Identify which cell holds the provided text, then report its (x, y) central coordinate. 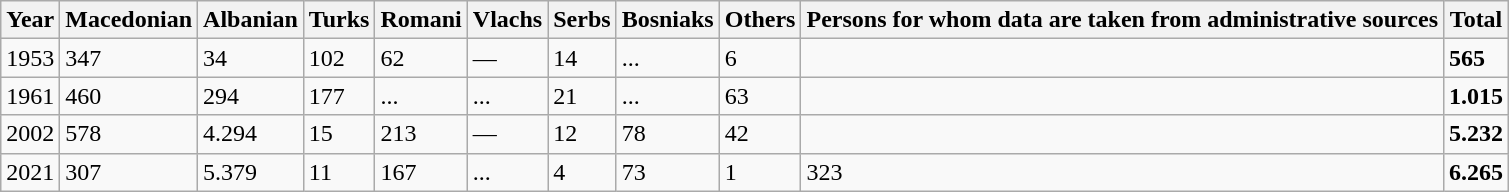
Others (760, 20)
578 (129, 134)
4 (582, 172)
1 (760, 172)
323 (1122, 172)
Serbs (582, 20)
Persons for whom data are taken from administrative sources (1122, 20)
167 (421, 172)
Year (30, 20)
15 (339, 134)
Turks (339, 20)
2021 (30, 172)
460 (129, 96)
213 (421, 134)
Total (1476, 20)
1953 (30, 58)
Vlachs (507, 20)
2002 (30, 134)
6 (760, 58)
Albanian (251, 20)
11 (339, 172)
62 (421, 58)
5.232 (1476, 134)
78 (668, 134)
73 (668, 172)
63 (760, 96)
565 (1476, 58)
347 (129, 58)
294 (251, 96)
12 (582, 134)
177 (339, 96)
5.379 (251, 172)
Macedonian (129, 20)
42 (760, 134)
307 (129, 172)
1.015 (1476, 96)
102 (339, 58)
1961 (30, 96)
4.294 (251, 134)
14 (582, 58)
34 (251, 58)
21 (582, 96)
Bosniaks (668, 20)
Romani (421, 20)
6.265 (1476, 172)
